For the text-containing cell, return its midpoint in [X, Y] coordinate format. 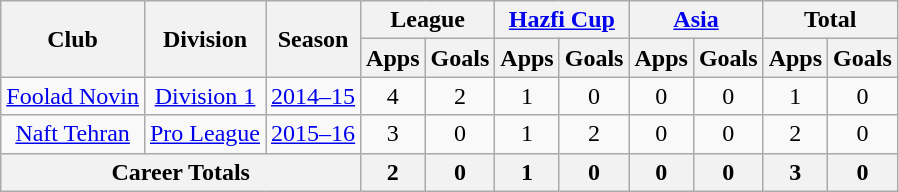
4 [393, 96]
Naft Tehran [73, 134]
Hazfi Cup [562, 20]
Club [73, 39]
Foolad Novin [73, 96]
2014–15 [314, 96]
2015–16 [314, 134]
Career Totals [181, 172]
Division [204, 39]
Total [830, 20]
Division 1 [204, 96]
Pro League [204, 134]
Asia [696, 20]
Season [314, 39]
League [428, 20]
